For the text-containing cell, return its midpoint in (x, y) coordinate format. 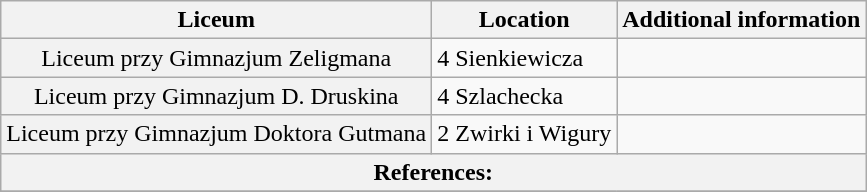
Additional information (742, 20)
Liceum przy Gimnazjum D. Druskina (216, 96)
4 Szlachecka (524, 96)
References: (434, 172)
Liceum (216, 20)
Liceum przy Gimnazjum Zeligmana (216, 58)
Location (524, 20)
Liceum przy Gimnazjum Doktora Gutmana (216, 134)
2 Zwirki i Wigury (524, 134)
4 Sienkiewicza (524, 58)
